Provide the (x, y) coordinate of the cell's center where the given text is located.  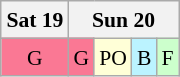
B (144, 56)
Sat 19 (34, 20)
F (167, 56)
PO (113, 56)
Sun 20 (123, 20)
